For the text-containing cell, return its midpoint in [X, Y] coordinate format. 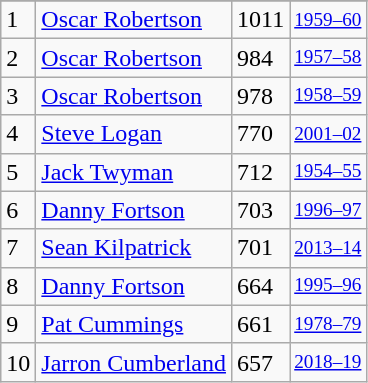
Pat Cummings [134, 324]
1011 [260, 20]
1957–58 [328, 58]
984 [260, 58]
3 [18, 96]
978 [260, 96]
4 [18, 134]
1958–59 [328, 96]
1959–60 [328, 20]
1978–79 [328, 324]
712 [260, 172]
1954–55 [328, 172]
6 [18, 210]
2018–19 [328, 362]
2001–02 [328, 134]
1996–97 [328, 210]
9 [18, 324]
664 [260, 286]
2013–14 [328, 248]
657 [260, 362]
Jack Twyman [134, 172]
8 [18, 286]
661 [260, 324]
10 [18, 362]
Sean Kilpatrick [134, 248]
Steve Logan [134, 134]
1995–96 [328, 286]
5 [18, 172]
770 [260, 134]
1 [18, 20]
703 [260, 210]
7 [18, 248]
2 [18, 58]
Jarron Cumberland [134, 362]
701 [260, 248]
